Extract the [X, Y] coordinate from the center of the cell holding the provided text.  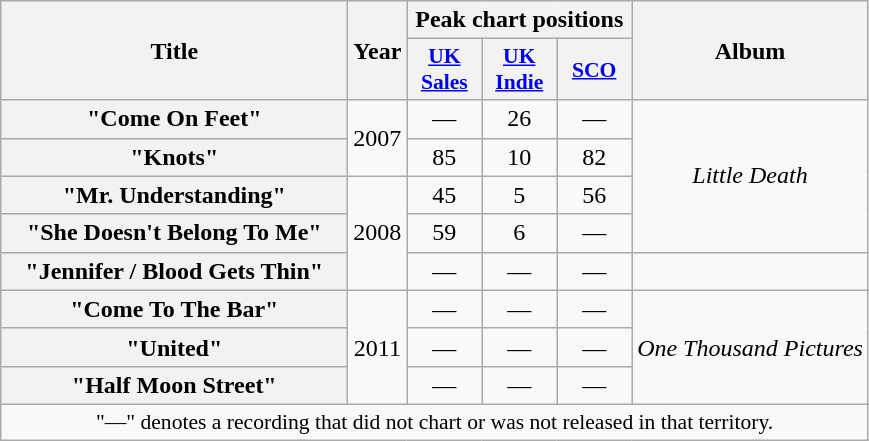
Album [750, 50]
One Thousand Pictures [750, 347]
2008 [378, 233]
10 [520, 157]
"Half Moon Street" [174, 385]
5 [520, 195]
59 [444, 233]
"—" denotes a recording that did not chart or was not released in that territory. [435, 422]
UKIndie [520, 70]
SCO [594, 70]
82 [594, 157]
2007 [378, 138]
"United" [174, 347]
56 [594, 195]
2011 [378, 347]
"Come On Feet" [174, 119]
Peak chart positions [520, 20]
45 [444, 195]
85 [444, 157]
"Come To The Bar" [174, 309]
Title [174, 50]
"Jennifer / Blood Gets Thin" [174, 271]
"Knots" [174, 157]
Year [378, 50]
26 [520, 119]
Little Death [750, 176]
"Mr. Understanding" [174, 195]
"She Doesn't Belong To Me" [174, 233]
UKSales [444, 70]
6 [520, 233]
